Extract the [X, Y] coordinate from the center of the cell holding the provided text.  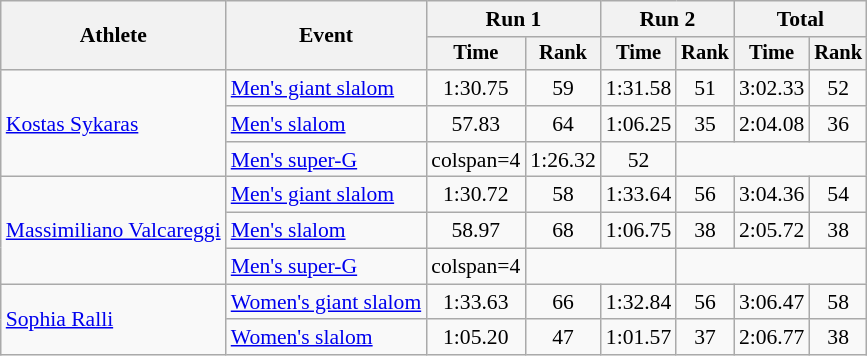
Kostas Sykaras [114, 124]
3:02.33 [772, 88]
59 [562, 88]
47 [562, 338]
57.83 [476, 124]
Athlete [114, 36]
66 [562, 302]
1:26.32 [562, 160]
68 [562, 231]
Women's slalom [326, 338]
1:01.57 [638, 338]
Women's giant slalom [326, 302]
2:06.77 [772, 338]
1:31.58 [638, 88]
37 [705, 338]
1:06.75 [638, 231]
1:33.63 [476, 302]
1:30.75 [476, 88]
35 [705, 124]
Run 2 [668, 19]
1:30.72 [476, 195]
Massimiliano Valcareggi [114, 230]
3:06.47 [772, 302]
Event [326, 36]
Run 1 [514, 19]
3:04.36 [772, 195]
36 [838, 124]
2:04.08 [772, 124]
51 [705, 88]
2:05.72 [772, 231]
1:32.84 [638, 302]
Total [800, 19]
1:33.64 [638, 195]
64 [562, 124]
Sophia Ralli [114, 320]
58.97 [476, 231]
1:05.20 [476, 338]
54 [838, 195]
1:06.25 [638, 124]
